Provide the [x, y] coordinate of the cell's center where the given text is located.  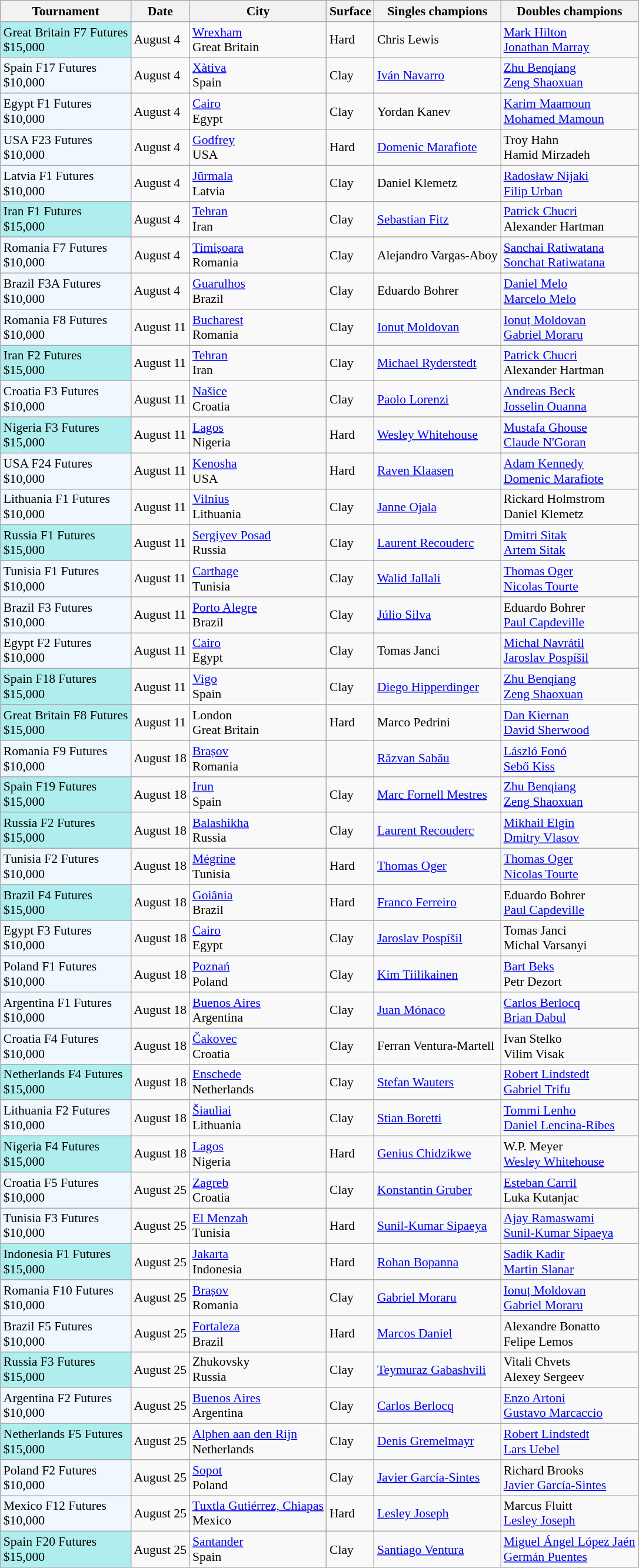
Andreas Beck Josselin Ouanna [570, 399]
Mustafa Ghouse Claude N'Goran [570, 435]
Mark Hilton Jonathan Marray [570, 40]
Sergiyev PosadRussia [258, 543]
Indonesia F1 Futures$15,000 [66, 1262]
Rickard Holmstrom Daniel Klemetz [570, 507]
Romania F8 Futures$10,000 [66, 327]
Argentina F1 Futures$10,000 [66, 1010]
Spain F18 Futures$15,000 [66, 687]
Poland F2 Futures$10,000 [66, 1477]
Michal Navrátil Jaroslav Pospíšil [570, 650]
Yordan Kanev [438, 112]
Carlos Berlocq [438, 1406]
MégrineTunisia [258, 867]
Sunil-Kumar Sipaeya [438, 1226]
Tomas Janci Michal Varsanyi [570, 939]
Romania F9 Futures$10,000 [66, 759]
Alphen aan den RijnNetherlands [258, 1442]
Chris Lewis [438, 40]
Thomas Oger [438, 867]
Jaroslav Pospíšil [438, 939]
Egypt F1 Futures$10,000 [66, 112]
Alexandre Bonatto Felipe Lemos [570, 1334]
Iran F1 Futures$15,000 [66, 219]
Croatia F5 Futures$10,000 [66, 1190]
FortalezaBrazil [258, 1334]
Tunisia F2 Futures$10,000 [66, 867]
Sadik Kadir Martin Slanar [570, 1262]
Raven Klaasen [438, 471]
Sebastian Fitz [438, 219]
Denis Gremelmayr [438, 1442]
Doubles champions [570, 11]
Miguel Ángel López Jaén Germán Puentes [570, 1549]
Alejandro Vargas-Aboy [438, 255]
Franco Ferreiro [438, 902]
USA F23 Futures$10,000 [66, 147]
Mikhail Elgin Dmitry Vlasov [570, 830]
Singles champions [438, 11]
BalashikhaRussia [258, 830]
Tunisia F3 Futures$10,000 [66, 1226]
Walid Jallali [438, 579]
W.P. Meyer Wesley Whitehouse [570, 1154]
ČakovecCroatia [258, 1046]
Răzvan Sabău [438, 759]
Dan Kiernan David Sherwood [570, 722]
Sanchai Ratiwatana Sonchat Ratiwatana [570, 255]
Karim Maamoun Mohamed Mamoun [570, 112]
Iran F2 Futures$15,000 [66, 363]
SantanderSpain [258, 1549]
IrunSpain [258, 794]
Porto AlegreBrazil [258, 615]
KenoshaUSA [258, 471]
Radosław Nijaki Filip Urban [570, 184]
GoiâniaBrazil [258, 902]
Santiago Ventura [438, 1549]
Brazil F4 Futures$15,000 [66, 902]
Lithuania F2 Futures$10,000 [66, 1119]
Robert Lindstedt Lars Uebel [570, 1442]
SopotPoland [258, 1477]
Daniel Melo Marcelo Melo [570, 292]
Nigeria F4 Futures$15,000 [66, 1154]
City [258, 11]
Ivan Stelko Vilim Visak [570, 1046]
USA F24 Futures$10,000 [66, 471]
Marc Fornell Mestres [438, 794]
VilniusLithuania [258, 507]
ŠiauliaiLithuania [258, 1119]
Wesley Whitehouse [438, 435]
Tuxtla Gutiérrez, ChiapasMexico [258, 1514]
CarthageTunisia [258, 579]
Marcos Daniel [438, 1334]
Dmitri Sitak Artem Sitak [570, 543]
Russia F3 Futures$15,000 [66, 1369]
ZhukovskyRussia [258, 1369]
Daniel Klemetz [438, 184]
Janne Ojala [438, 507]
Brazil F3A Futures$10,000 [66, 292]
El MenzahTunisia [258, 1226]
Spain F20 Futures$15,000 [66, 1549]
Nigeria F3 Futures$15,000 [66, 435]
Brazil F3 Futures$10,000 [66, 615]
NašiceCroatia [258, 399]
Egypt F3 Futures$10,000 [66, 939]
Juan Mónaco [438, 1010]
Konstantin Gruber [438, 1190]
Lithuania F1 Futures$10,000 [66, 507]
Mexico F12 Futures$10,000 [66, 1514]
Gabriel Moraru [438, 1297]
EnschedeNetherlands [258, 1082]
ZagrebCroatia [258, 1190]
László Fonó Sebő Kiss [570, 759]
Romania F7 Futures$10,000 [66, 255]
Croatia F3 Futures$10,000 [66, 399]
Michael Ryderstedt [438, 363]
Iván Navarro [438, 75]
Kim Tiilikainen [438, 974]
Paolo Lorenzi [438, 399]
Adam Kennedy Domenic Marafiote [570, 471]
JakartaIndonesia [258, 1262]
WrexhamGreat Britain [258, 40]
Tommi Lenho Daniel Lencina-Ribes [570, 1119]
Richard Brooks Javier García-Sintes [570, 1477]
Latvia F1 Futures$10,000 [66, 184]
Ionuț Moldovan [438, 327]
Stefan Wauters [438, 1082]
Enzo Artoni Gustavo Marcaccio [570, 1406]
Domenic Marafiote [438, 147]
Croatia F4 Futures$10,000 [66, 1046]
Genius Chidzikwe [438, 1154]
Marcus Fluitt Lesley Joseph [570, 1514]
Great Britain F8 Futures$15,000 [66, 722]
Netherlands F5 Futures$15,000 [66, 1442]
Surface [351, 11]
Tomas Janci [438, 650]
Argentina F2 Futures$10,000 [66, 1406]
Ferran Ventura-Martell [438, 1046]
LondonGreat Britain [258, 722]
PoznańPoland [258, 974]
Stian Boretti [438, 1119]
Teymuraz Gabashvili [438, 1369]
Netherlands F4 Futures$15,000 [66, 1082]
Júlio Silva [438, 615]
Troy Hahn Hamid Mirzadeh [570, 147]
Tunisia F1 Futures$10,000 [66, 579]
Great Britain F7 Futures$15,000 [66, 40]
Tournament [66, 11]
Eduardo Bohrer [438, 292]
Russia F2 Futures$15,000 [66, 830]
Ajay Ramaswami Sunil-Kumar Sipaeya [570, 1226]
Lesley Joseph [438, 1514]
Russia F1 Futures$15,000 [66, 543]
Brazil F5 Futures$10,000 [66, 1334]
Diego Hipperdinger [438, 687]
Carlos Berlocq Brian Dabul [570, 1010]
Spain F19 Futures$15,000 [66, 794]
GodfreyUSA [258, 147]
Esteban Carril Luka Kutanjac [570, 1190]
JūrmalaLatvia [258, 184]
TimișoaraRomania [258, 255]
Rohan Bopanna [438, 1262]
Romania F10 Futures$10,000 [66, 1297]
Egypt F2 Futures$10,000 [66, 650]
XàtivaSpain [258, 75]
Spain F17 Futures$10,000 [66, 75]
Marco Pedrini [438, 722]
Javier García-Sintes [438, 1477]
Bart Beks Petr Dezort [570, 974]
Date [160, 11]
VigoSpain [258, 687]
Poland F1 Futures$10,000 [66, 974]
Robert Lindstedt Gabriel Trifu [570, 1082]
Vitali Chvets Alexey Sergeev [570, 1369]
GuarulhosBrazil [258, 292]
BucharestRomania [258, 327]
